Determine the [X, Y] coordinate at the center of the cell enclosing the given text.  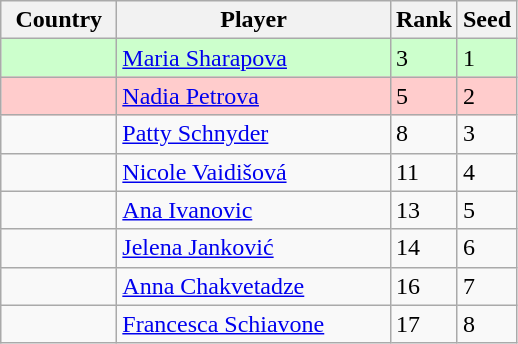
Anna Chakvetadze [254, 286]
4 [486, 172]
11 [424, 172]
Country [59, 20]
Seed [486, 20]
Francesca Schiavone [254, 324]
6 [486, 248]
17 [424, 324]
Jelena Janković [254, 248]
14 [424, 248]
Rank [424, 20]
7 [486, 286]
Patty Schnyder [254, 134]
2 [486, 96]
16 [424, 286]
Player [254, 20]
13 [424, 210]
Nadia Petrova [254, 96]
Nicole Vaidišová [254, 172]
Ana Ivanovic [254, 210]
Maria Sharapova [254, 58]
1 [486, 58]
